Return [X, Y] of the center of cell containing provided text 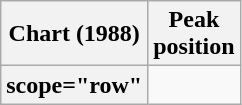
scope="row" [74, 85]
Peakposition [194, 34]
Chart (1988) [74, 34]
